Return (X, Y) of the center of cell containing provided text 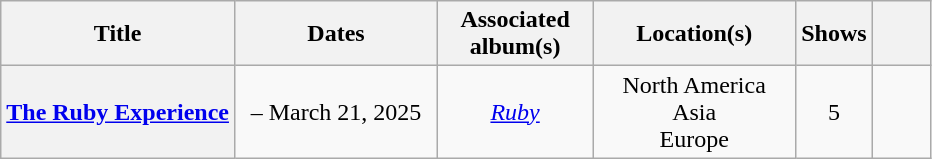
5 (834, 112)
Location(s) (694, 34)
North AmericaAsiaEurope (694, 112)
Ruby (516, 112)
Shows (834, 34)
Dates (336, 34)
– March 21, 2025 (336, 112)
Associated album(s) (516, 34)
The Ruby Experience (118, 112)
Title (118, 34)
